Scan for the cell matching the given text and deliver its (X, Y) coordinate at center. 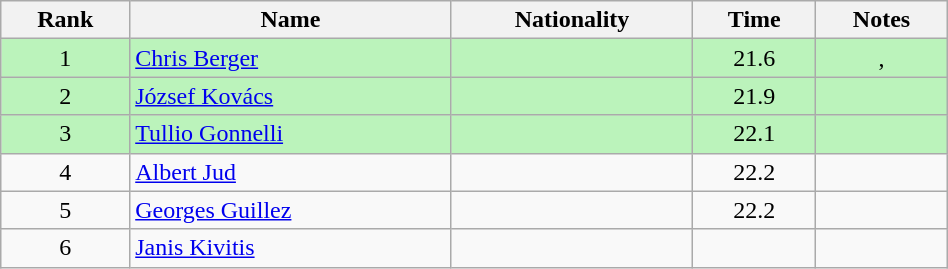
6 (66, 248)
21.6 (754, 58)
Rank (66, 20)
Time (754, 20)
5 (66, 210)
22.1 (754, 134)
Notes (882, 20)
21.9 (754, 96)
Nationality (572, 20)
Janis Kivitis (290, 248)
3 (66, 134)
József Kovács (290, 96)
Georges Guillez (290, 210)
Name (290, 20)
1 (66, 58)
, (882, 58)
Albert Jud (290, 172)
Chris Berger (290, 58)
Tullio Gonnelli (290, 134)
2 (66, 96)
4 (66, 172)
